Output the (x, y) coordinate of the center of the cell containing the given text.  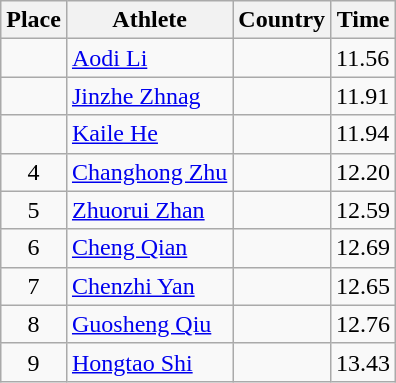
11.56 (364, 58)
11.91 (364, 96)
7 (34, 286)
Aodi Li (149, 58)
11.94 (364, 134)
Changhong Zhu (149, 172)
9 (34, 362)
Cheng Qian (149, 248)
12.65 (364, 286)
12.59 (364, 210)
Country (282, 20)
Chenzhi Yan (149, 286)
Hongtao Shi (149, 362)
Kaile He (149, 134)
Guosheng Qiu (149, 324)
Time (364, 20)
Athlete (149, 20)
Zhuorui Zhan (149, 210)
12.20 (364, 172)
12.69 (364, 248)
13.43 (364, 362)
Jinzhe Zhnag (149, 96)
6 (34, 248)
4 (34, 172)
Place (34, 20)
12.76 (364, 324)
8 (34, 324)
5 (34, 210)
